Provide the (x, y) coordinate of the cell's center where the given text is located.  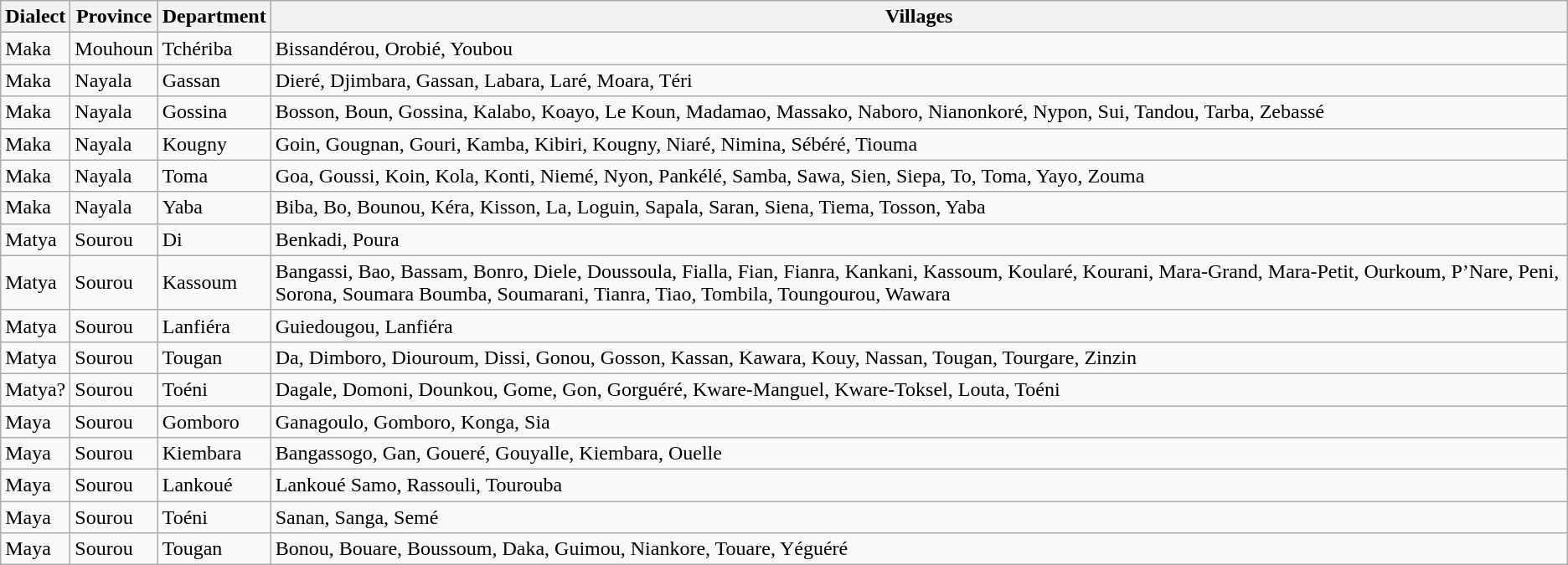
Benkadi, Poura (919, 239)
Matya? (35, 389)
Gossina (214, 112)
Lanfiéra (214, 326)
Ganagoulo, Gomboro, Konga, Sia (919, 421)
Kougny (214, 144)
Da, Dimboro, Diouroum, Dissi, Gonou, Gosson, Kassan, Kawara, Kouy, Nassan, Tougan, Tourgare, Zinzin (919, 357)
Toma (214, 176)
Bissandérou, Orobié, Youbou (919, 49)
Dieré, Djimbara, Gassan, Labara, Laré, Moara, Téri (919, 80)
Biba, Bo, Bounou, Kéra, Kisson, La, Loguin, Sapala, Saran, Siena, Tiema, Tosson, Yaba (919, 208)
Dagale, Domoni, Dounkou, Gome, Gon, Gorguéré, Kware-Manguel, Kware-Toksel, Louta, Toéni (919, 389)
Guiedougou, Lanfiéra (919, 326)
Goa, Goussi, Koin, Kola, Konti, Niemé, Nyon, Pankélé, Samba, Sawa, Sien, Siepa, To, Toma, Yayo, Zouma (919, 176)
Gassan (214, 80)
Kassoum (214, 283)
Lankoué Samo, Rassouli, Tourouba (919, 485)
Gomboro (214, 421)
Department (214, 17)
Lankoué (214, 485)
Bonou, Bouare, Boussoum, Daka, Guimou, Niankore, Touare, Yéguéré (919, 549)
Mouhoun (114, 49)
Di (214, 239)
Goin, Gougnan, Gouri, Kamba, Kibiri, Kougny, Niaré, Nimina, Sébéré, Tiouma (919, 144)
Kiembara (214, 454)
Bangassogo, Gan, Goueré, Gouyalle, Kiembara, Ouelle (919, 454)
Bosson, Boun, Gossina, Kalabo, Koayo, Le Koun, Madamao, Massako, Naboro, Nianonkoré, Nypon, Sui, Tandou, Tarba, Zebassé (919, 112)
Tchériba (214, 49)
Sanan, Sanga, Semé (919, 517)
Dialect (35, 17)
Province (114, 17)
Yaba (214, 208)
Villages (919, 17)
